Find where the given text appears and provide that cell's center as [x, y] coordinate. 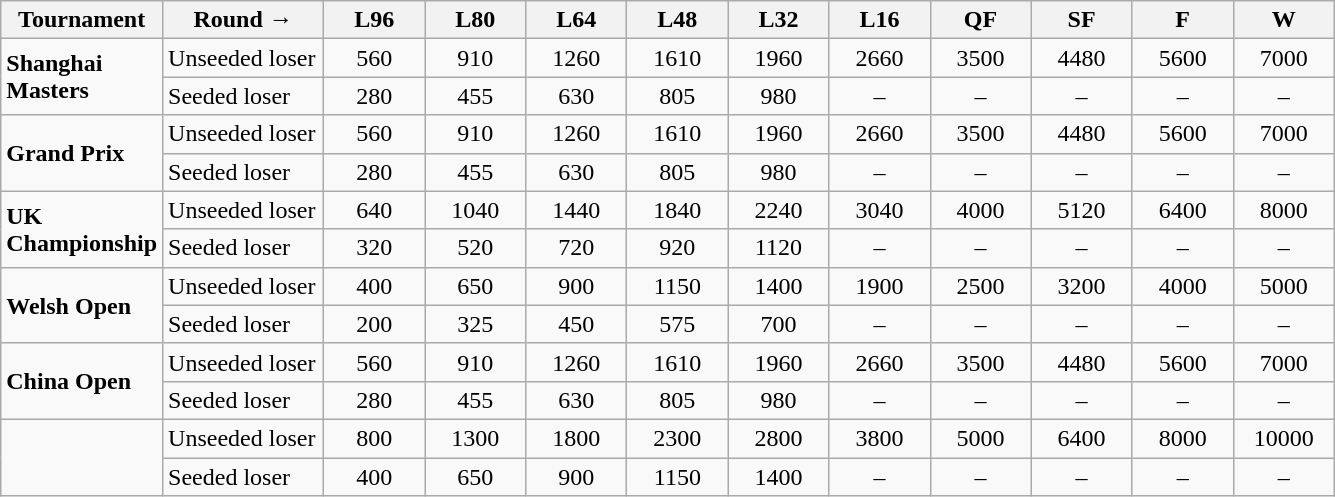
L16 [880, 20]
L48 [678, 20]
450 [576, 324]
575 [678, 324]
QF [980, 20]
325 [476, 324]
L96 [374, 20]
UK Championship [82, 229]
L80 [476, 20]
720 [576, 248]
3040 [880, 210]
F [1182, 20]
920 [678, 248]
200 [374, 324]
1900 [880, 286]
800 [374, 438]
1840 [678, 210]
Shanghai Masters [82, 77]
640 [374, 210]
Tournament [82, 20]
China Open [82, 381]
SF [1082, 20]
Grand Prix [82, 153]
1300 [476, 438]
10000 [1284, 438]
Round → [244, 20]
Welsh Open [82, 305]
1120 [778, 248]
5120 [1082, 210]
W [1284, 20]
1800 [576, 438]
1040 [476, 210]
L64 [576, 20]
320 [374, 248]
1440 [576, 210]
2500 [980, 286]
2300 [678, 438]
2800 [778, 438]
2240 [778, 210]
700 [778, 324]
L32 [778, 20]
3200 [1082, 286]
3800 [880, 438]
520 [476, 248]
